Determine the [X, Y] coordinate at the center of the cell enclosing the given text.  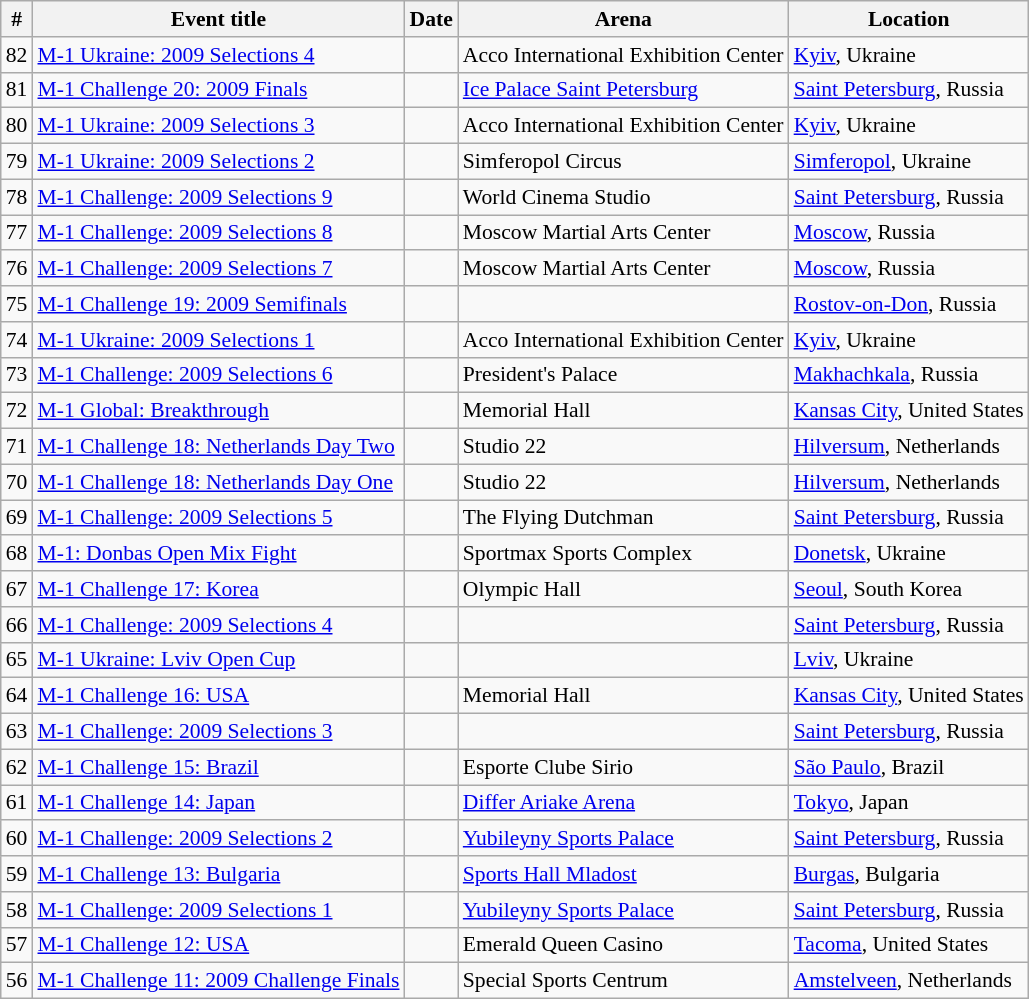
71 [17, 447]
77 [17, 233]
M-1 Ukraine: Lviv Open Cup [218, 660]
M-1 Challenge 11: 2009 Challenge Finals [218, 981]
64 [17, 696]
79 [17, 162]
M-1 Challenge: 2009 Selections 8 [218, 233]
Event title [218, 19]
81 [17, 90]
75 [17, 304]
70 [17, 482]
M-1 Ukraine: 2009 Selections 2 [218, 162]
# [17, 19]
M-1 Challenge: 2009 Selections 7 [218, 269]
65 [17, 660]
Differ Ariake Arena [624, 803]
Simferopol, Ukraine [909, 162]
M-1 Global: Breakthrough [218, 411]
M-1 Challenge 20: 2009 Finals [218, 90]
São Paulo, Brazil [909, 767]
80 [17, 126]
M-1 Challenge 18: Netherlands Day Two [218, 447]
M-1 Challenge: 2009 Selections 9 [218, 197]
M-1 Ukraine: 2009 Selections 3 [218, 126]
63 [17, 732]
Location [909, 19]
The Flying Dutchman [624, 518]
M-1 Challenge 14: Japan [218, 803]
60 [17, 839]
Donetsk, Ukraine [909, 554]
M-1 Challenge 12: USA [218, 945]
78 [17, 197]
M-1 Challenge 15: Brazil [218, 767]
M-1 Ukraine: 2009 Selections 1 [218, 340]
Rostov-on-Don, Russia [909, 304]
73 [17, 375]
Seoul, South Korea [909, 589]
M-1 Challenge 13: Bulgaria [218, 874]
56 [17, 981]
Sports Hall Mladost [624, 874]
Esporte Clube Sirio [624, 767]
M-1 Challenge 16: USA [218, 696]
M-1 Challenge 17: Korea [218, 589]
59 [17, 874]
Ice Palace Saint Petersburg [624, 90]
66 [17, 625]
Date [432, 19]
62 [17, 767]
Simferopol Circus [624, 162]
M-1 Challenge 19: 2009 Semifinals [218, 304]
Tokyo, Japan [909, 803]
M-1 Ukraine: 2009 Selections 4 [218, 55]
M-1 Challenge: 2009 Selections 6 [218, 375]
Tacoma, United States [909, 945]
Lviv, Ukraine [909, 660]
57 [17, 945]
President's Palace [624, 375]
68 [17, 554]
61 [17, 803]
Sportmax Sports Complex [624, 554]
Emerald Queen Casino [624, 945]
M-1 Challenge 18: Netherlands Day One [218, 482]
76 [17, 269]
82 [17, 55]
Burgas, Bulgaria [909, 874]
74 [17, 340]
69 [17, 518]
72 [17, 411]
M-1 Challenge: 2009 Selections 1 [218, 910]
Amstelveen, Netherlands [909, 981]
Olympic Hall [624, 589]
Makhachkala, Russia [909, 375]
World Cinema Studio [624, 197]
Special Sports Centrum [624, 981]
Arena [624, 19]
M-1 Challenge: 2009 Selections 3 [218, 732]
M-1 Challenge: 2009 Selections 4 [218, 625]
M-1 Challenge: 2009 Selections 5 [218, 518]
67 [17, 589]
M-1: Donbas Open Mix Fight [218, 554]
58 [17, 910]
M-1 Challenge: 2009 Selections 2 [218, 839]
